Find where the given text appears and provide that cell's center as [X, Y] coordinate. 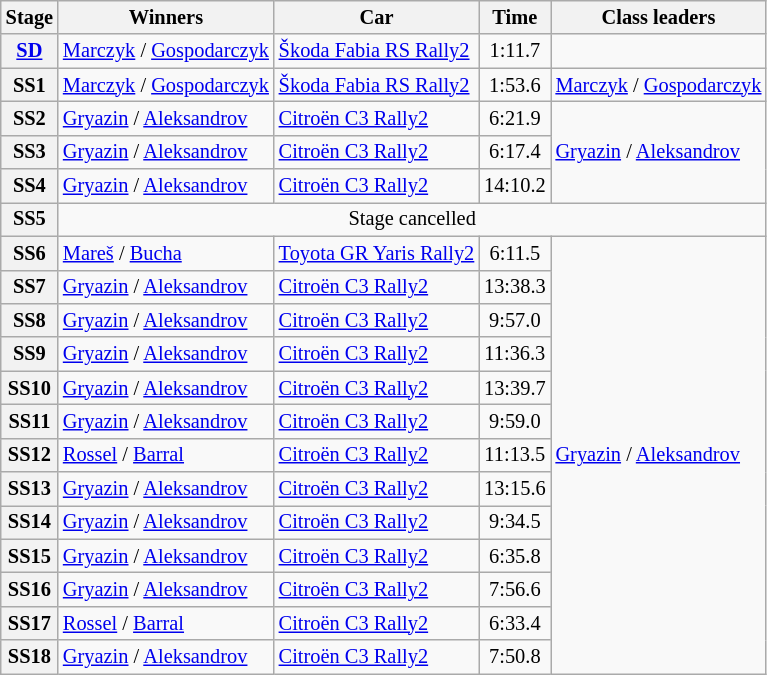
1:53.6 [514, 85]
6:21.9 [514, 118]
6:35.8 [514, 556]
13:15.6 [514, 489]
Stage [30, 17]
Time [514, 17]
Stage cancelled [412, 219]
13:39.7 [514, 388]
9:34.5 [514, 522]
6:11.5 [514, 253]
13:38.3 [514, 287]
SS6 [30, 253]
SS2 [30, 118]
14:10.2 [514, 186]
SS18 [30, 657]
7:50.8 [514, 657]
Toyota GR Yaris Rally2 [376, 253]
SS8 [30, 320]
SS14 [30, 522]
SS3 [30, 152]
SS11 [30, 421]
Winners [166, 17]
7:56.6 [514, 589]
9:59.0 [514, 421]
SS5 [30, 219]
SS17 [30, 623]
6:33.4 [514, 623]
SS15 [30, 556]
1:11.7 [514, 51]
SS16 [30, 589]
SS12 [30, 455]
11:36.3 [514, 354]
9:57.0 [514, 320]
SS1 [30, 85]
SD [30, 51]
6:17.4 [514, 152]
Mareš / Bucha [166, 253]
Class leaders [659, 17]
SS7 [30, 287]
SS13 [30, 489]
SS4 [30, 186]
SS10 [30, 388]
SS9 [30, 354]
11:13.5 [514, 455]
Car [376, 17]
